Pinpoint the cell where the given text exists, returning its (x, y) midpoint coordinate. 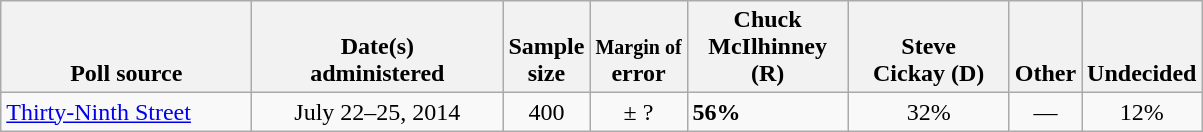
— (1045, 112)
July 22–25, 2014 (378, 112)
Undecided (1142, 47)
SteveCickay (D) (928, 47)
Date(s)administered (378, 47)
12% (1142, 112)
Other (1045, 47)
Margin oferror (638, 47)
400 (546, 112)
± ? (638, 112)
56% (768, 112)
Poll source (126, 47)
Samplesize (546, 47)
ChuckMcIlhinney (R) (768, 47)
32% (928, 112)
Thirty-Ninth Street (126, 112)
